Find where the given text appears and provide that cell's center as [x, y] coordinate. 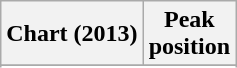
Peakposition [189, 34]
Chart (2013) [72, 34]
